Pinpoint the cell where the given text exists, returning its (x, y) midpoint coordinate. 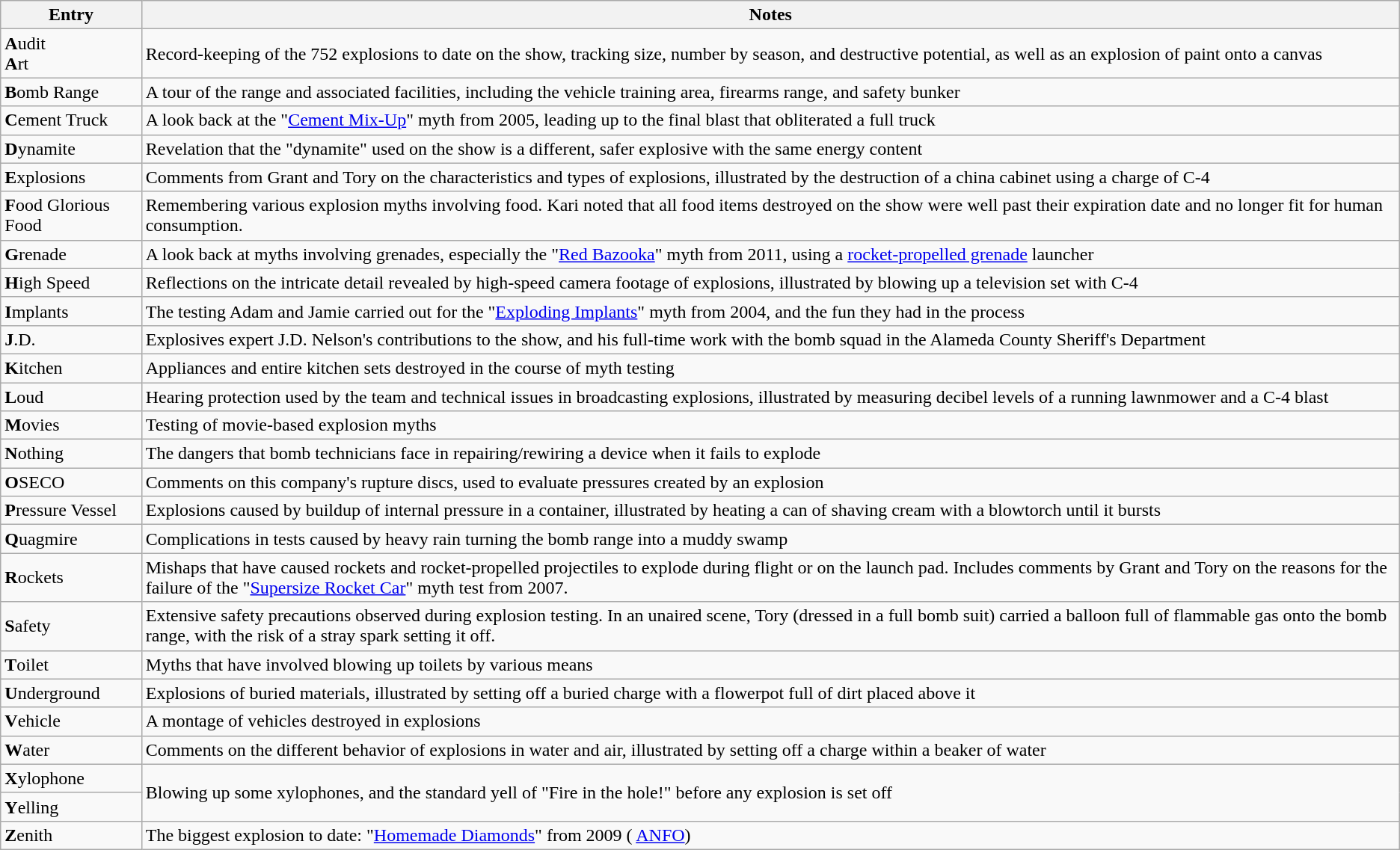
Zenith (71, 835)
Movies (71, 425)
OSECO (71, 482)
Explosions (71, 177)
Comments from Grant and Tory on the characteristics and types of explosions, illustrated by the destruction of a china cabinet using a charge of C-4 (770, 177)
Toilet (71, 665)
The dangers that bomb technicians face in repairing/rewiring a device when it fails to explode (770, 454)
Revelation that the "dynamite" used on the show is a different, safer explosive with the same energy content (770, 149)
The testing Adam and Jamie carried out for the "Exploding Implants" myth from 2004, and the fun they had in the process (770, 311)
Yelling (71, 807)
Complications in tests caused by heavy rain turning the bomb range into a muddy swamp (770, 539)
Pressure Vessel (71, 511)
Notes (770, 15)
Water (71, 750)
Explosions of buried materials, illustrated by setting off a buried charge with a flowerpot full of dirt placed above it (770, 693)
Rockets (71, 577)
Loud (71, 397)
Vehicle (71, 721)
Entry (71, 15)
Bomb Range (71, 92)
Comments on the different behavior of explosions in water and air, illustrated by setting off a charge within a beaker of water (770, 750)
The biggest explosion to date: "Homemade Diamonds" from 2009 ( ANFO) (770, 835)
Xylophone (71, 778)
Implants (71, 311)
A look back at myths involving grenades, especially the "Red Bazooka" myth from 2011, using a rocket-propelled grenade launcher (770, 254)
Dynamite (71, 149)
Grenade (71, 254)
A montage of vehicles destroyed in explosions (770, 721)
Quagmire (71, 539)
Explosives expert J.D. Nelson's contributions to the show, and his full-time work with the bomb squad in the Alameda County Sheriff's Department (770, 339)
Safety (71, 626)
Nothing (71, 454)
Kitchen (71, 368)
Comments on this company's rupture discs, used to evaluate pressures created by an explosion (770, 482)
Reflections on the intricate detail revealed by high-speed camera footage of explosions, illustrated by blowing up a television set with C-4 (770, 283)
Underground (71, 693)
High Speed (71, 283)
Blowing up some xylophones, and the standard yell of "Fire in the hole!" before any explosion is set off (770, 792)
Myths that have involved blowing up toilets by various means (770, 665)
Appliances and entire kitchen sets destroyed in the course of myth testing (770, 368)
J.D. (71, 339)
Food Glorious Food (71, 215)
Testing of movie-based explosion myths (770, 425)
A tour of the range and associated facilities, including the vehicle training area, firearms range, and safety bunker (770, 92)
AuditArt (71, 54)
Cement Truck (71, 120)
A look back at the "Cement Mix-Up" myth from 2005, leading up to the final blast that obliterated a full truck (770, 120)
Explosions caused by buildup of internal pressure in a container, illustrated by heating a can of shaving cream with a blowtorch until it bursts (770, 511)
